Capture the cell that displays the provided text and extract its (X, Y) central coordinate. 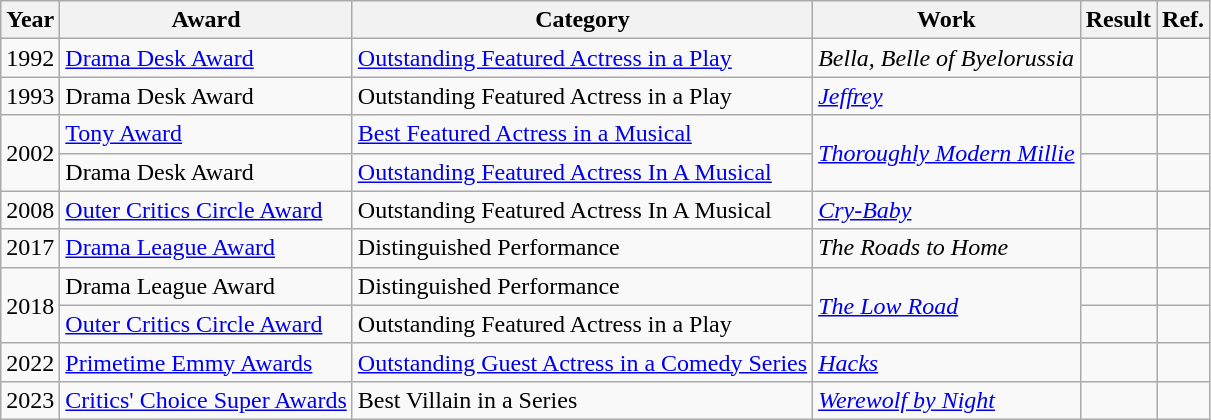
The Roads to Home (946, 248)
Primetime Emmy Awards (206, 362)
Hacks (946, 362)
2017 (30, 248)
The Low Road (946, 305)
Category (582, 20)
Outstanding Guest Actress in a Comedy Series (582, 362)
2008 (30, 210)
Jeffrey (946, 96)
Best Featured Actress in a Musical (582, 134)
Bella, Belle of Byelorussia (946, 58)
2002 (30, 153)
2018 (30, 305)
Best Villain in a Series (582, 400)
Tony Award (206, 134)
Result (1118, 20)
2023 (30, 400)
1992 (30, 58)
Werewolf by Night (946, 400)
Cry-Baby (946, 210)
Award (206, 20)
2022 (30, 362)
Year (30, 20)
1993 (30, 96)
Thoroughly Modern Millie (946, 153)
Ref. (1184, 20)
Work (946, 20)
Critics' Choice Super Awards (206, 400)
